Find where the given text appears and provide that cell's center as (x, y) coordinate. 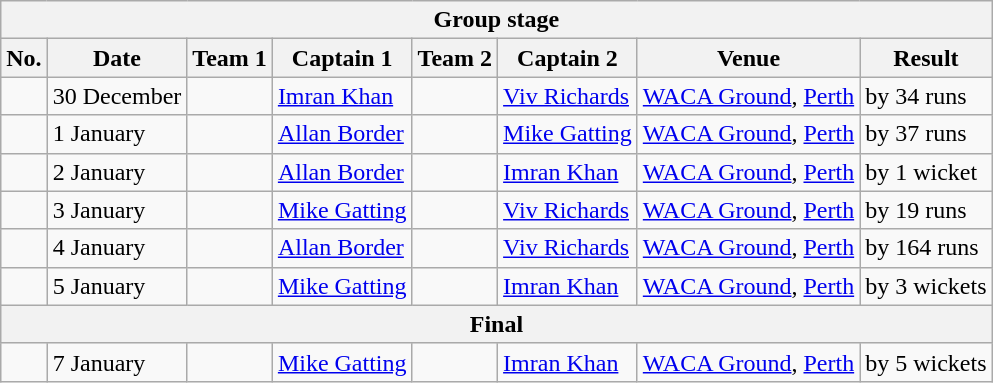
Final (496, 324)
5 January (117, 286)
Team 2 (455, 58)
by 164 runs (926, 248)
Captain 1 (342, 58)
by 19 runs (926, 210)
Result (926, 58)
by 3 wickets (926, 286)
by 1 wicket (926, 172)
Date (117, 58)
1 January (117, 134)
Captain 2 (568, 58)
by 34 runs (926, 96)
7 January (117, 362)
Venue (748, 58)
No. (24, 58)
by 37 runs (926, 134)
2 January (117, 172)
30 December (117, 96)
Group stage (496, 20)
3 January (117, 210)
by 5 wickets (926, 362)
Team 1 (230, 58)
4 January (117, 248)
